Provide the [x, y] coordinate of the cell's center where the given text is located.  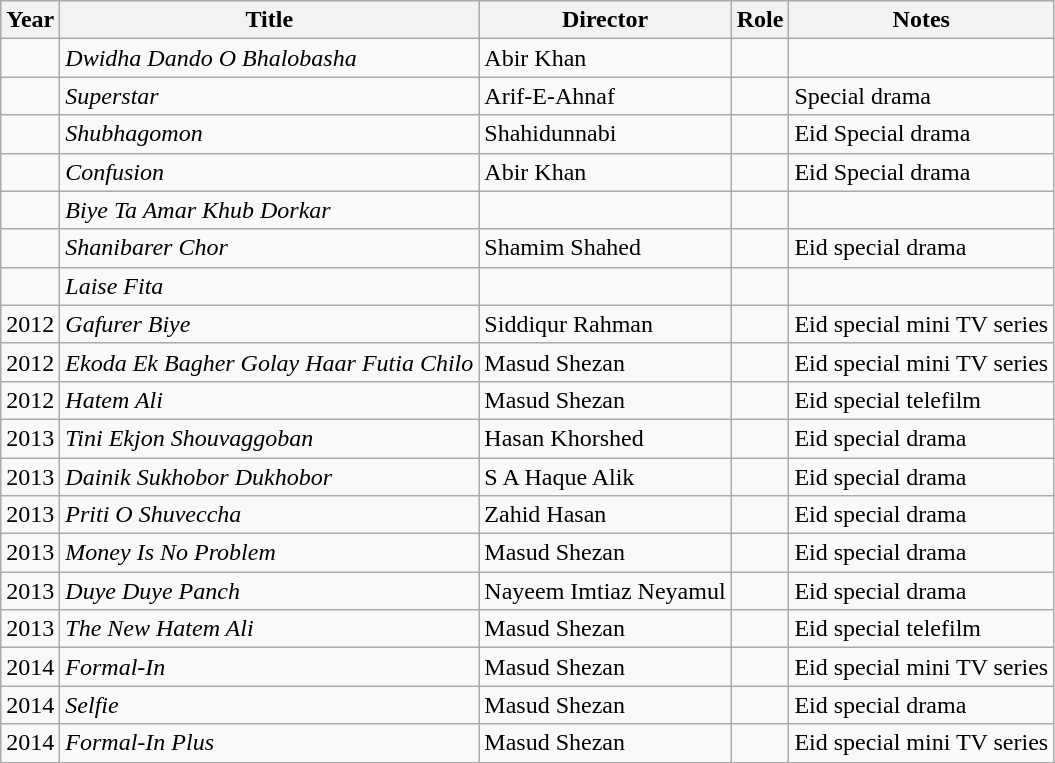
Nayeem Imtiaz Neyamul [605, 591]
Shubhagomon [270, 134]
Selfie [270, 705]
Shahidunnabi [605, 134]
Shanibarer Chor [270, 248]
Year [30, 20]
Role [760, 20]
Dwidha Dando O Bhalobasha [270, 58]
Ekoda Ek Bagher Golay Haar Futia Chilo [270, 362]
Shamim Shahed [605, 248]
Tini Ekjon Shouvaggoban [270, 438]
Formal-In [270, 667]
Priti O Shuveccha [270, 515]
Superstar [270, 96]
Gafurer Biye [270, 324]
Biye Ta Amar Khub Dorkar [270, 210]
Siddiqur Rahman [605, 324]
Confusion [270, 172]
Notes [922, 20]
Money Is No Problem [270, 553]
S A Haque Alik [605, 477]
Hasan Khorshed [605, 438]
Formal-In Plus [270, 743]
Title [270, 20]
Director [605, 20]
Hatem Ali [270, 400]
The New Hatem Ali [270, 629]
Zahid Hasan [605, 515]
Arif-E-Ahnaf [605, 96]
Duye Duye Panch [270, 591]
Dainik Sukhobor Dukhobor [270, 477]
Laise Fita [270, 286]
Special drama [922, 96]
